Detect which cell encompasses the target text, then output its (x, y) center coordinate. 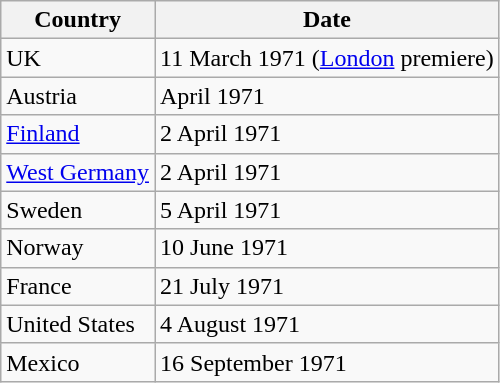
21 July 1971 (326, 286)
Norway (78, 248)
10 June 1971 (326, 248)
Date (326, 20)
4 August 1971 (326, 324)
United States (78, 324)
UK (78, 58)
Austria (78, 96)
5 April 1971 (326, 210)
Country (78, 20)
Mexico (78, 362)
April 1971 (326, 96)
France (78, 286)
11 March 1971 (London premiere) (326, 58)
16 September 1971 (326, 362)
West Germany (78, 172)
Finland (78, 134)
Sweden (78, 210)
